Identify which cell holds the provided text, then report its [x, y] central coordinate. 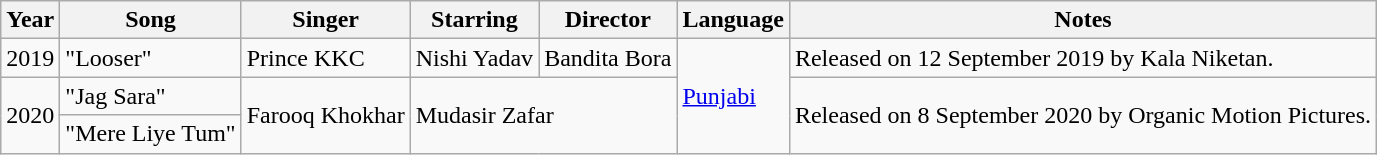
2020 [30, 115]
Director [608, 20]
"Jag Sara" [150, 96]
Notes [1082, 20]
Song [150, 20]
Year [30, 20]
2019 [30, 58]
Punjabi [733, 96]
Singer [326, 20]
Language [733, 20]
Bandita Bora [608, 58]
Released on 12 September 2019 by Kala Niketan. [1082, 58]
Starring [474, 20]
Nishi Yadav [474, 58]
Released on 8 September 2020 by Organic Motion Pictures. [1082, 115]
Mudasir Zafar [544, 115]
"Mere Liye Tum" [150, 134]
Prince KKC [326, 58]
"Looser" [150, 58]
Farooq Khokhar [326, 115]
